Search for the cell housing the specified text and yield its [x, y] center coordinate. 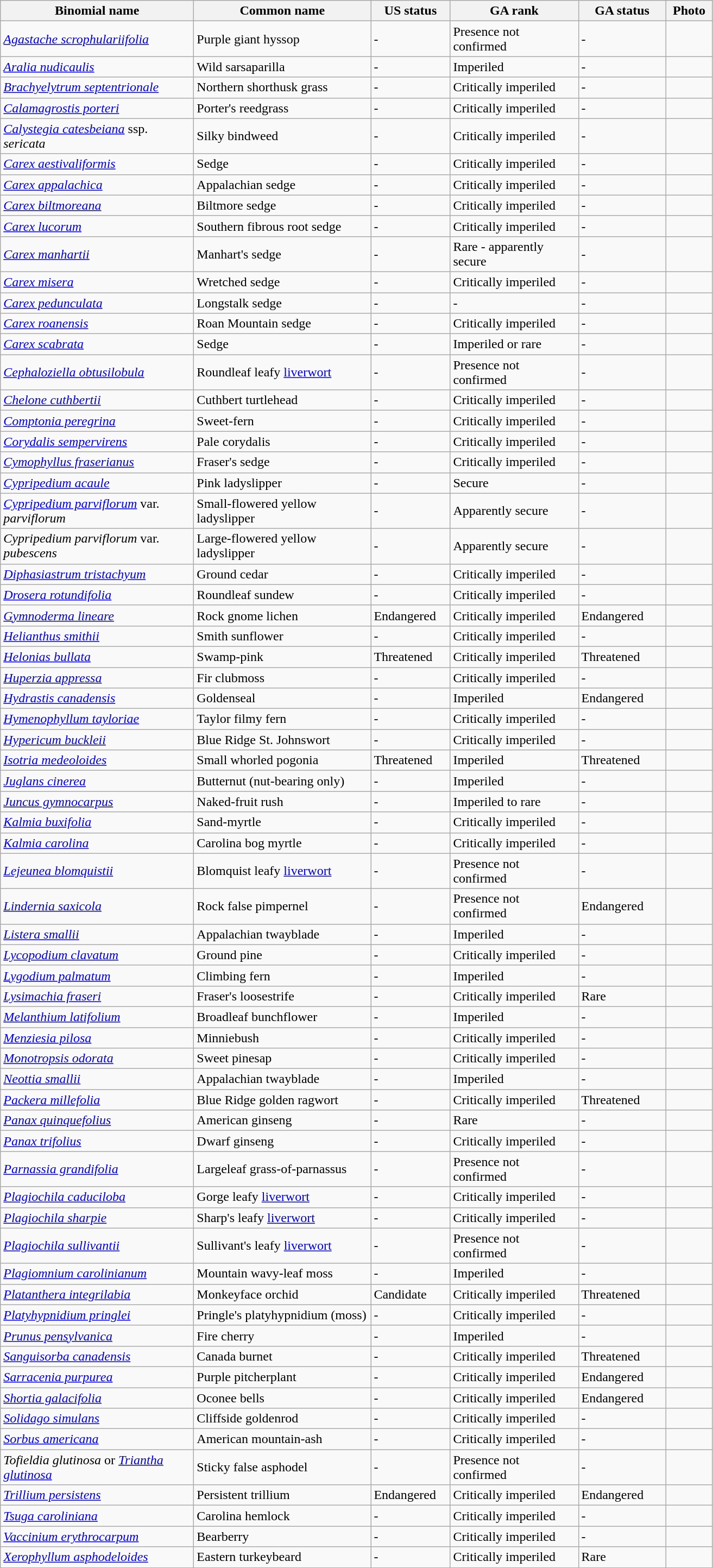
Common name [282, 11]
Purple giant hyssop [282, 39]
Fir clubmoss [282, 677]
Largeleaf grass-of-parnassus [282, 1169]
Melanthium latifolium [97, 1017]
Climbing fern [282, 975]
Taylor filmy fern [282, 719]
Ground cedar [282, 574]
Cypripedium acaule [97, 483]
Blue Ridge St. Johnswort [282, 740]
Panax trifolius [97, 1141]
Blomquist leafy liverwort [282, 871]
Naked-fruit rush [282, 802]
Brachyelytrum septentrionale [97, 87]
Minniebush [282, 1038]
Porter's reedgrass [282, 108]
Hydrastis canadensis [97, 698]
Sweet-fern [282, 421]
Wretched sedge [282, 282]
Cypripedium parviflorum var. parviflorum [97, 511]
Cypripedium parviflorum var. pubescens [97, 546]
Longstalk sedge [282, 303]
Hypericum buckleii [97, 740]
Photo [689, 11]
Juglans cinerea [97, 781]
Secure [514, 483]
Broadleaf bunchflower [282, 1017]
Fraser's loosestrife [282, 996]
Swamp-pink [282, 657]
Drosera rotundifolia [97, 595]
Solidago simulans [97, 1419]
Juncus gymnocarpus [97, 802]
Aralia nudicaulis [97, 67]
Carex manhartii [97, 254]
Small whorled pogonia [282, 760]
Packera millefolia [97, 1100]
Kalmia buxifolia [97, 822]
Lejeunea blomquistii [97, 871]
Hymenophyllum tayloriae [97, 719]
Biltmore sedge [282, 205]
Dwarf ginseng [282, 1141]
Lysimachia fraseri [97, 996]
Persistent trillium [282, 1495]
Sweet pinesap [282, 1059]
Candidate [411, 1294]
American ginseng [282, 1120]
Blue Ridge golden ragwort [282, 1100]
Sarracenia purpurea [97, 1377]
Rock false pimpernel [282, 906]
Southern fibrous root sedge [282, 226]
Silky bindweed [282, 136]
Eastern turkeybeard [282, 1557]
Manhart's sedge [282, 254]
Roundleaf leafy liverwort [282, 373]
Corydalis sempervirens [97, 442]
Calystegia catesbeiana ssp. sericata [97, 136]
Mountain wavy-leaf moss [282, 1274]
Shortia galacifolia [97, 1397]
Lindernia saxicola [97, 906]
Cephaloziella obtusilobula [97, 373]
Sand-myrtle [282, 822]
Binomial name [97, 11]
Ground pine [282, 955]
Platyhypnidium pringlei [97, 1315]
Cliffside goldenrod [282, 1419]
Calamagrostis porteri [97, 108]
Rock gnome lichen [282, 615]
Plagiochila sullivantii [97, 1246]
GA rank [514, 11]
Isotria medeoloides [97, 760]
Listera smallii [97, 934]
American mountain-ash [282, 1439]
Rare - apparently secure [514, 254]
Wild sarsaparilla [282, 67]
Lycopodium clavatum [97, 955]
Carex roanensis [97, 324]
Agastache scrophulariifolia [97, 39]
GA status [622, 11]
Neottia smallii [97, 1079]
Bearberry [282, 1536]
Appalachian sedge [282, 185]
Parnassia grandifolia [97, 1169]
Xerophyllum asphodeloides [97, 1557]
Diphasiastrum tristachyum [97, 574]
Sanguisorba canadensis [97, 1356]
Lygodium palmatum [97, 975]
Sullivant's leafy liverwort [282, 1246]
Plagiomnium carolinianum [97, 1274]
Vaccinium erythrocarpum [97, 1536]
Pink ladyslipper [282, 483]
Trillium persistens [97, 1495]
Carex biltmoreana [97, 205]
Plagiochila caduciloba [97, 1197]
Panax quinquefolius [97, 1120]
Monkeyface orchid [282, 1294]
Carex pedunculata [97, 303]
Cuthbert turtlehead [282, 400]
Smith sunflower [282, 636]
Pale corydalis [282, 442]
Huperzia appressa [97, 677]
Tsuga caroliniana [97, 1516]
Prunus pensylvanica [97, 1336]
Chelone cuthbertii [97, 400]
Plagiochila sharpie [97, 1218]
Fire cherry [282, 1336]
US status [411, 11]
Canada burnet [282, 1356]
Gymnoderma lineare [97, 615]
Northern shorthusk grass [282, 87]
Carolina bog myrtle [282, 843]
Roan Mountain sedge [282, 324]
Fraser's sedge [282, 462]
Menziesia pilosa [97, 1038]
Imperiled to rare [514, 802]
Carolina hemlock [282, 1516]
Imperiled or rare [514, 344]
Carex appalachica [97, 185]
Monotropsis odorata [97, 1059]
Helianthus smithii [97, 636]
Tofieldia glutinosa or Triantha glutinosa [97, 1468]
Roundleaf sundew [282, 595]
Kalmia carolina [97, 843]
Sorbus americana [97, 1439]
Small-flowered yellow ladyslipper [282, 511]
Oconee bells [282, 1397]
Goldenseal [282, 698]
Cymophyllus fraserianus [97, 462]
Sharp's leafy liverwort [282, 1218]
Comptonia peregrina [97, 421]
Large-flowered yellow ladyslipper [282, 546]
Carex lucorum [97, 226]
Gorge leafy liverwort [282, 1197]
Carex misera [97, 282]
Sticky false asphodel [282, 1468]
Platanthera integrilabia [97, 1294]
Carex scabrata [97, 344]
Pringle's platyhypnidium (moss) [282, 1315]
Helonias bullata [97, 657]
Butternut (nut-bearing only) [282, 781]
Purple pitcherplant [282, 1377]
Carex aestivaliformis [97, 164]
